Provide the [X, Y] coordinate of the cell's center where the given text is located.  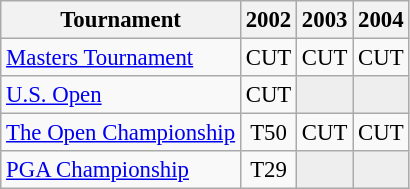
PGA Championship [121, 170]
Masters Tournament [121, 58]
2003 [325, 20]
Tournament [121, 20]
T29 [268, 170]
2004 [381, 20]
U.S. Open [121, 95]
The Open Championship [121, 133]
2002 [268, 20]
T50 [268, 133]
